Identify which cell holds the provided text, then report its [X, Y] central coordinate. 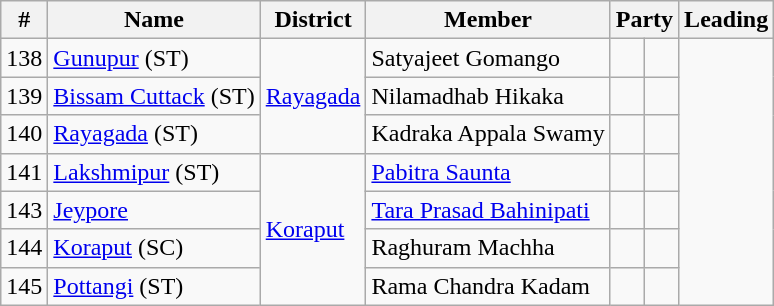
Satyajeet Gomango [488, 58]
Kadraka Appala Swamy [488, 134]
Nilamadhab Hikaka [488, 96]
Leading [726, 20]
138 [24, 58]
145 [24, 286]
Bissam Cuttack (ST) [154, 96]
# [24, 20]
141 [24, 172]
139 [24, 96]
Party [644, 20]
Member [488, 20]
Gunupur (ST) [154, 58]
Pabitra Saunta [488, 172]
Rama Chandra Kadam [488, 286]
Lakshmipur (ST) [154, 172]
144 [24, 248]
Raghuram Machha [488, 248]
Koraput (SC) [154, 248]
Jeypore [154, 210]
District [313, 20]
140 [24, 134]
Name [154, 20]
Rayagada [313, 96]
Koraput [313, 229]
143 [24, 210]
Rayagada (ST) [154, 134]
Pottangi (ST) [154, 286]
Tara Prasad Bahinipati [488, 210]
